Extract the (X, Y) coordinate from the center of the cell holding the provided text.  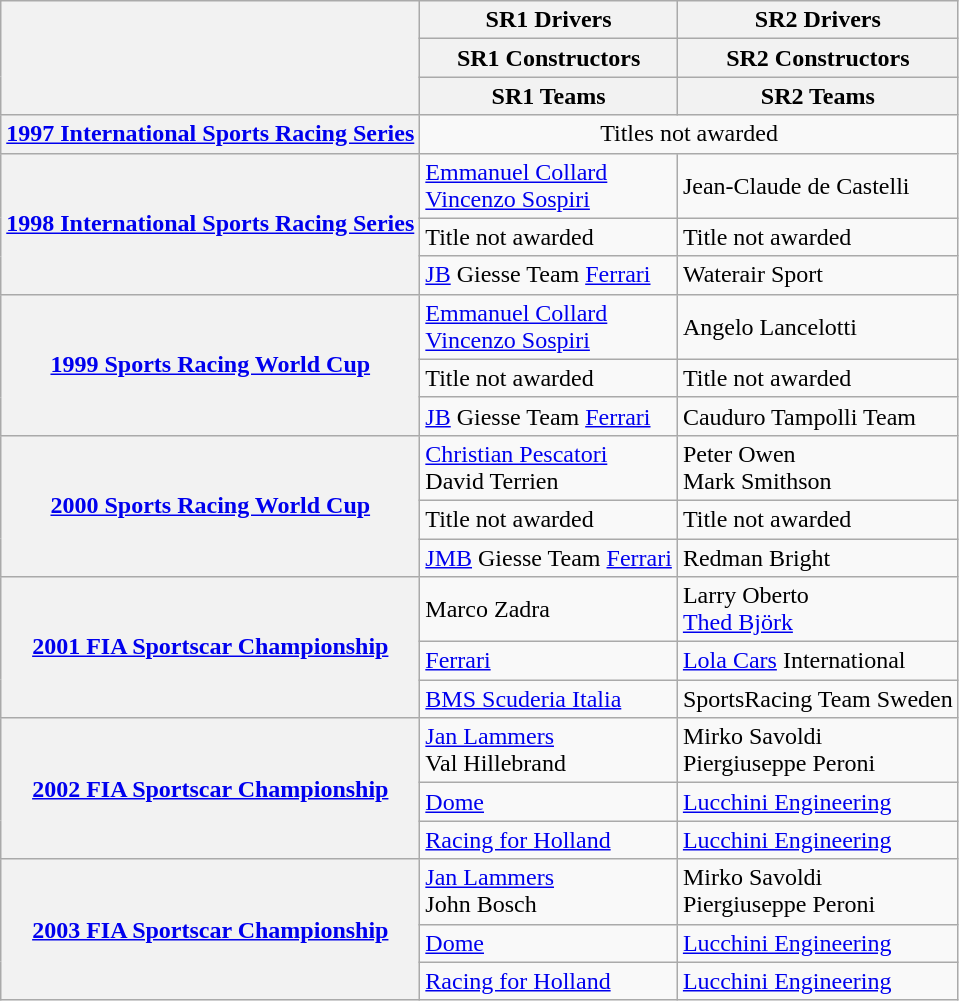
1999 Sports Racing World Cup (210, 364)
SR2 Teams (818, 96)
1998 International Sports Racing Series (210, 224)
Ferrari (549, 661)
SR2 Constructors (818, 58)
Redman Bright (818, 557)
Christian Pescatori David Terrien (549, 468)
Marco Zadra (549, 610)
Jan Lammers Val Hillebrand (549, 750)
Jean-Claude de Castelli (818, 186)
SR2 Drivers (818, 20)
2001 FIA Sportscar Championship (210, 648)
2002 FIA Sportscar Championship (210, 788)
SR1 Constructors (549, 58)
Waterair Sport (818, 275)
2000 Sports Racing World Cup (210, 506)
Peter Owen Mark Smithson (818, 468)
Jan Lammers John Bosch (549, 892)
SportsRacing Team Sweden (818, 699)
Titles not awarded (689, 134)
1997 International Sports Racing Series (210, 134)
JMB Giesse Team Ferrari (549, 557)
Lola Cars International (818, 661)
2003 FIA Sportscar Championship (210, 930)
Larry Oberto Thed Björk (818, 610)
SR1 Teams (549, 96)
Cauduro Tampolli Team (818, 416)
BMS Scuderia Italia (549, 699)
SR1 Drivers (549, 20)
Angelo Lancelotti (818, 326)
